Locate the cell with the specified text and output its [X, Y] center coordinate. 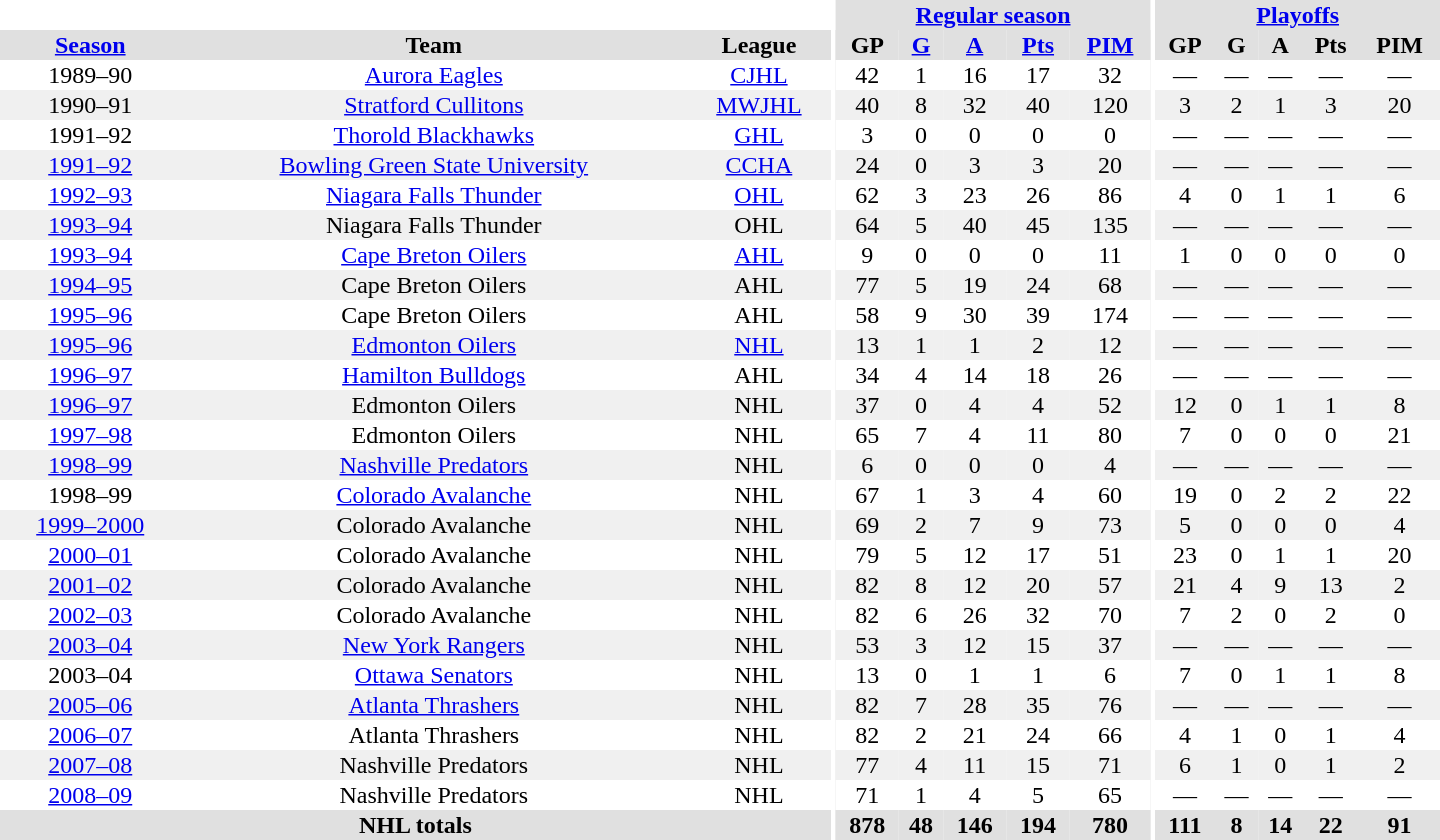
73 [1110, 525]
30 [974, 315]
53 [868, 645]
Aurora Eagles [434, 75]
60 [1110, 495]
NHL totals [416, 825]
80 [1110, 435]
194 [1038, 825]
CCHA [759, 165]
174 [1110, 315]
Hamilton Bulldogs [434, 375]
2005–06 [90, 705]
42 [868, 75]
70 [1110, 615]
Playoffs [1298, 15]
1990–91 [90, 105]
67 [868, 495]
16 [974, 75]
Regular season [994, 15]
League [759, 45]
2000–01 [90, 555]
58 [868, 315]
39 [1038, 315]
146 [974, 825]
GHL [759, 135]
28 [974, 705]
CJHL [759, 75]
1994–95 [90, 285]
69 [868, 525]
64 [868, 225]
2008–09 [90, 795]
1997–98 [90, 435]
34 [868, 375]
18 [1038, 375]
68 [1110, 285]
62 [868, 195]
120 [1110, 105]
45 [1038, 225]
Stratford Cullitons [434, 105]
57 [1110, 585]
1992–93 [90, 195]
135 [1110, 225]
1989–90 [90, 75]
2001–02 [90, 585]
52 [1110, 405]
48 [921, 825]
Ottawa Senators [434, 675]
2006–07 [90, 735]
35 [1038, 705]
Bowling Green State University [434, 165]
878 [868, 825]
2002–03 [90, 615]
86 [1110, 195]
66 [1110, 735]
Season [90, 45]
2007–08 [90, 765]
Thorold Blackhawks [434, 135]
Team [434, 45]
New York Rangers [434, 645]
1999–2000 [90, 525]
780 [1110, 825]
51 [1110, 555]
79 [868, 555]
91 [1400, 825]
76 [1110, 705]
MWJHL [759, 105]
111 [1184, 825]
